Provide the [x, y] coordinate of the cell's center where the given text is located.  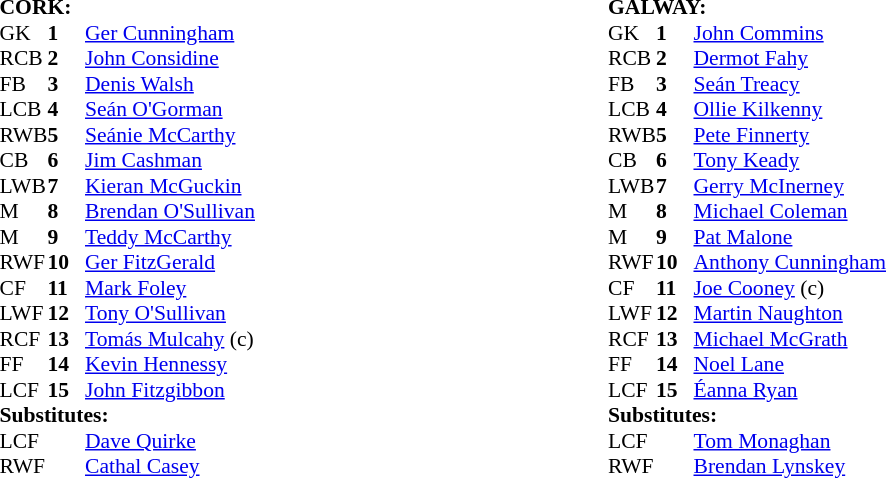
Kevin Hennessy [170, 365]
Denis Walsh [170, 84]
Joe Cooney (c) [790, 288]
John Commins [790, 33]
Anthony Cunningham [790, 263]
Tom Monaghan [790, 441]
Dermot Fahy [790, 59]
Jim Cashman [170, 161]
Ger FitzGerald [170, 263]
Ger Cunningham [170, 33]
Seán O'Gorman [170, 109]
Martin Naughton [790, 313]
John Considine [170, 59]
Mark Foley [170, 288]
Gerry McInerney [790, 186]
Michael Coleman [790, 211]
Tony Keady [790, 161]
Seánie McCarthy [170, 135]
Brendan O'Sullivan [170, 211]
Pete Finnerty [790, 135]
Kieran McGuckin [170, 186]
Teddy McCarthy [170, 237]
Ollie Kilkenny [790, 109]
Noel Lane [790, 365]
Pat Malone [790, 237]
Tony O'Sullivan [170, 313]
Éanna Ryan [790, 390]
Seán Treacy [790, 84]
Dave Quirke [170, 441]
Tomás Mulcahy (c) [170, 339]
Michael McGrath [790, 339]
John Fitzgibbon [170, 390]
